Provide the [x, y] coordinate of the cell's center where the given text is located.  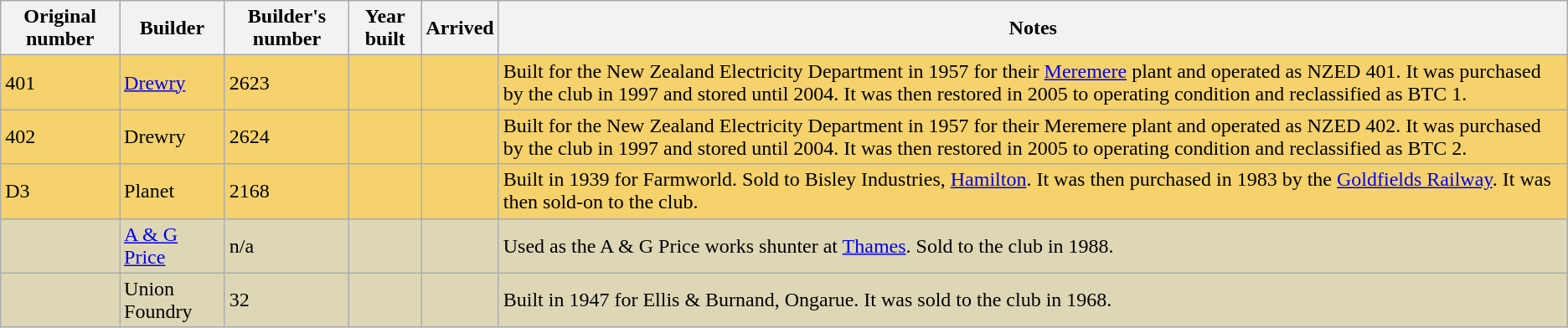
Arrived [460, 28]
Builder's number [286, 28]
402 [60, 137]
D3 [60, 191]
Original number [60, 28]
Used as the A & G Price works shunter at Thames. Sold to the club in 1988. [1033, 246]
A & G Price [173, 246]
n/a [286, 246]
Planet [173, 191]
Built in 1947 for Ellis & Burnand, Ongarue. It was sold to the club in 1968. [1033, 300]
Year built [385, 28]
401 [60, 82]
32 [286, 300]
2624 [286, 137]
Notes [1033, 28]
Union Foundry [173, 300]
2168 [286, 191]
Builder [173, 28]
2623 [286, 82]
